Determine the (X, Y) coordinate at the center of the cell enclosing the given text.  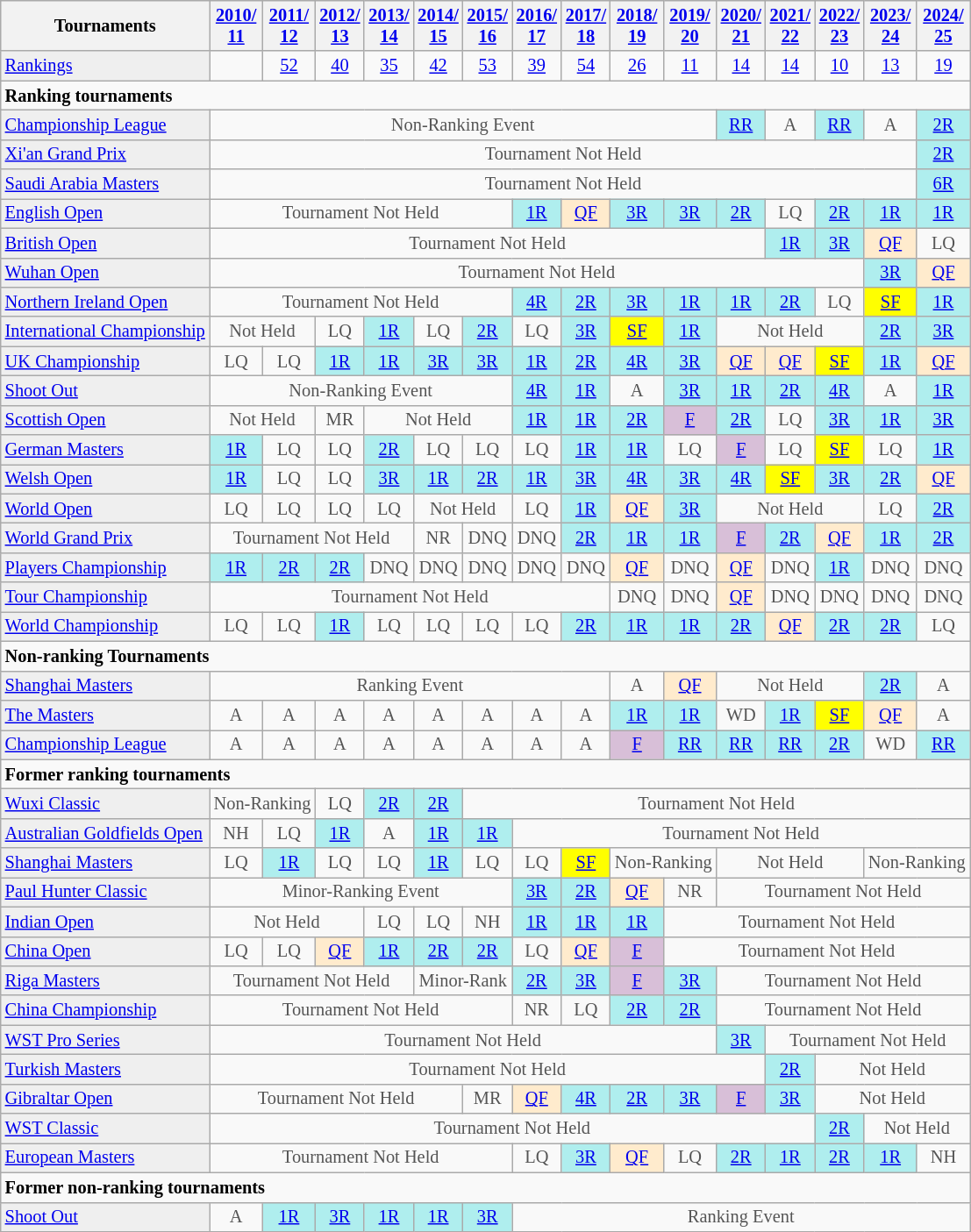
Xi'an Grand Prix (105, 154)
19 (943, 66)
Scottish Open (105, 420)
Ranking tournaments (486, 96)
Tour Championship (105, 597)
52 (289, 66)
Australian Goldfields Open (105, 833)
WST Pro Series (105, 1040)
54 (586, 66)
6R (943, 184)
2023/24 (890, 25)
35 (389, 66)
Welsh Open (105, 479)
The Masters (105, 715)
World Championship (105, 626)
Non-ranking Tournaments (486, 656)
Rankings (105, 66)
39 (537, 66)
40 (339, 66)
Minor-Rank (463, 980)
2022/23 (839, 25)
Wuxi Classic (105, 803)
British Open (105, 243)
2011/12 (289, 25)
2019/20 (689, 25)
11 (689, 66)
10 (839, 66)
European Masters (105, 1157)
Tournaments (105, 25)
Northern Ireland Open (105, 302)
53 (488, 66)
Former non-ranking tournaments (486, 1187)
Riga Masters (105, 980)
2017/18 (586, 25)
Wuhan Open (105, 273)
World Open (105, 509)
German Masters (105, 450)
13 (890, 66)
2014/15 (439, 25)
2021/22 (790, 25)
2020/21 (741, 25)
2016/17 (537, 25)
WST Classic (105, 1129)
2018/19 (637, 25)
English Open (105, 213)
Saudi Arabia Masters (105, 184)
Gibraltar Open (105, 1099)
Former ranking tournaments (486, 774)
China Open (105, 951)
2015/16 (488, 25)
26 (637, 66)
42 (439, 66)
Paul Hunter Classic (105, 892)
China Championship (105, 1010)
International Championship (105, 331)
2013/14 (389, 25)
Turkish Masters (105, 1069)
Players Championship (105, 567)
Indian Open (105, 922)
2010/11 (237, 25)
UK Championship (105, 361)
Minor-Ranking Event (361, 892)
World Grand Prix (105, 538)
2024/25 (943, 25)
2012/13 (339, 25)
